Return [X, Y] of the center of cell containing provided text 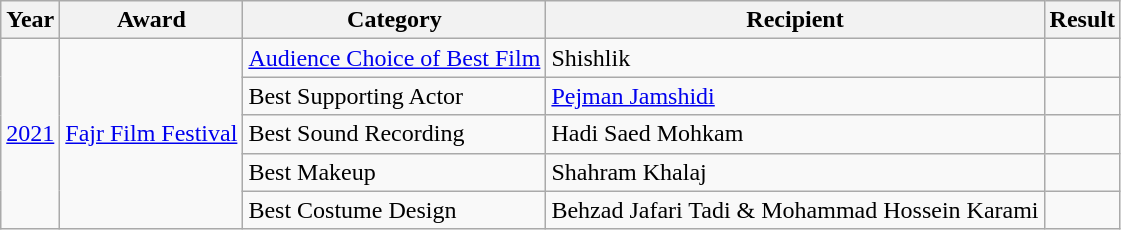
Best Supporting Actor [394, 96]
Year [30, 20]
Best Makeup [394, 172]
Recipient [795, 20]
Shahram Khalaj [795, 172]
Pejman Jamshidi [795, 96]
Result [1082, 20]
Behzad Jafari Tadi & Mohammad Hossein Karami [795, 210]
2021 [30, 134]
Hadi Saed Mohkam [795, 134]
Best Costume Design [394, 210]
Category [394, 20]
Shishlik [795, 58]
Fajr Film Festival [152, 134]
Best Sound Recording [394, 134]
Award [152, 20]
Audience Choice of Best Film [394, 58]
